From the cell containing the given text, extract its center point as [x, y] coordinate. 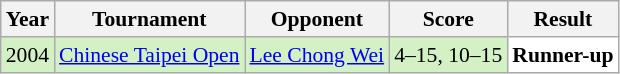
4–15, 10–15 [448, 55]
Score [448, 19]
Result [562, 19]
Lee Chong Wei [316, 55]
Year [28, 19]
Chinese Taipei Open [149, 55]
Tournament [149, 19]
Runner-up [562, 55]
Opponent [316, 19]
2004 [28, 55]
